For the text-containing cell, return its midpoint in [X, Y] coordinate format. 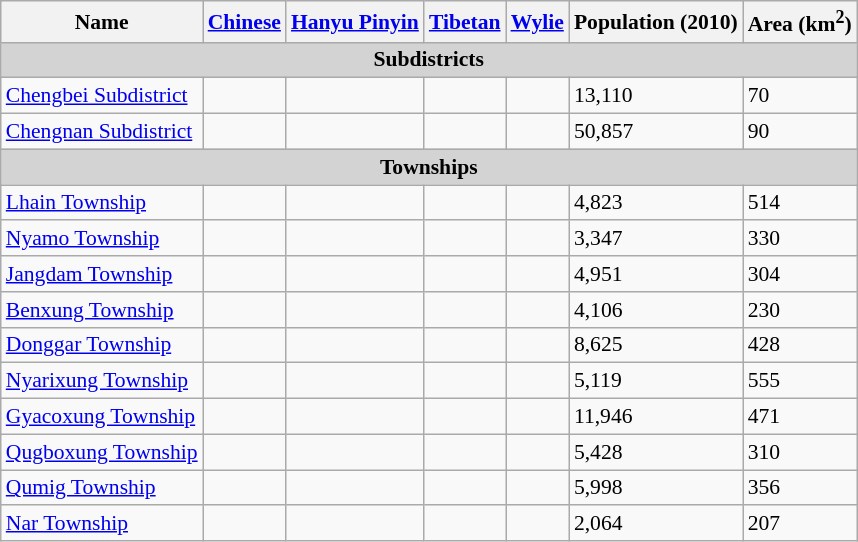
50,857 [656, 132]
Wylie [538, 22]
Area (km2) [800, 22]
90 [800, 132]
Donggar Township [102, 345]
Chengbei Subdistrict [102, 96]
4,951 [656, 274]
356 [800, 488]
Chengnan Subdistrict [102, 132]
Population (2010) [656, 22]
Jangdam Township [102, 274]
Qugboxung Township [102, 452]
Chinese [244, 22]
2,064 [656, 524]
Nar Township [102, 524]
Nyarixung Township [102, 381]
70 [800, 96]
310 [800, 452]
5,119 [656, 381]
Hanyu Pinyin [355, 22]
11,946 [656, 417]
Lhain Township [102, 203]
3,347 [656, 239]
Name [102, 22]
Gyacoxung Township [102, 417]
555 [800, 381]
8,625 [656, 345]
Townships [429, 167]
Nyamo Township [102, 239]
304 [800, 274]
Tibetan [465, 22]
4,106 [656, 310]
5,998 [656, 488]
Qumig Township [102, 488]
5,428 [656, 452]
207 [800, 524]
514 [800, 203]
230 [800, 310]
13,110 [656, 96]
428 [800, 345]
330 [800, 239]
Subdistricts [429, 60]
471 [800, 417]
4,823 [656, 203]
Benxung Township [102, 310]
